Capture the cell that displays the provided text and extract its [x, y] central coordinate. 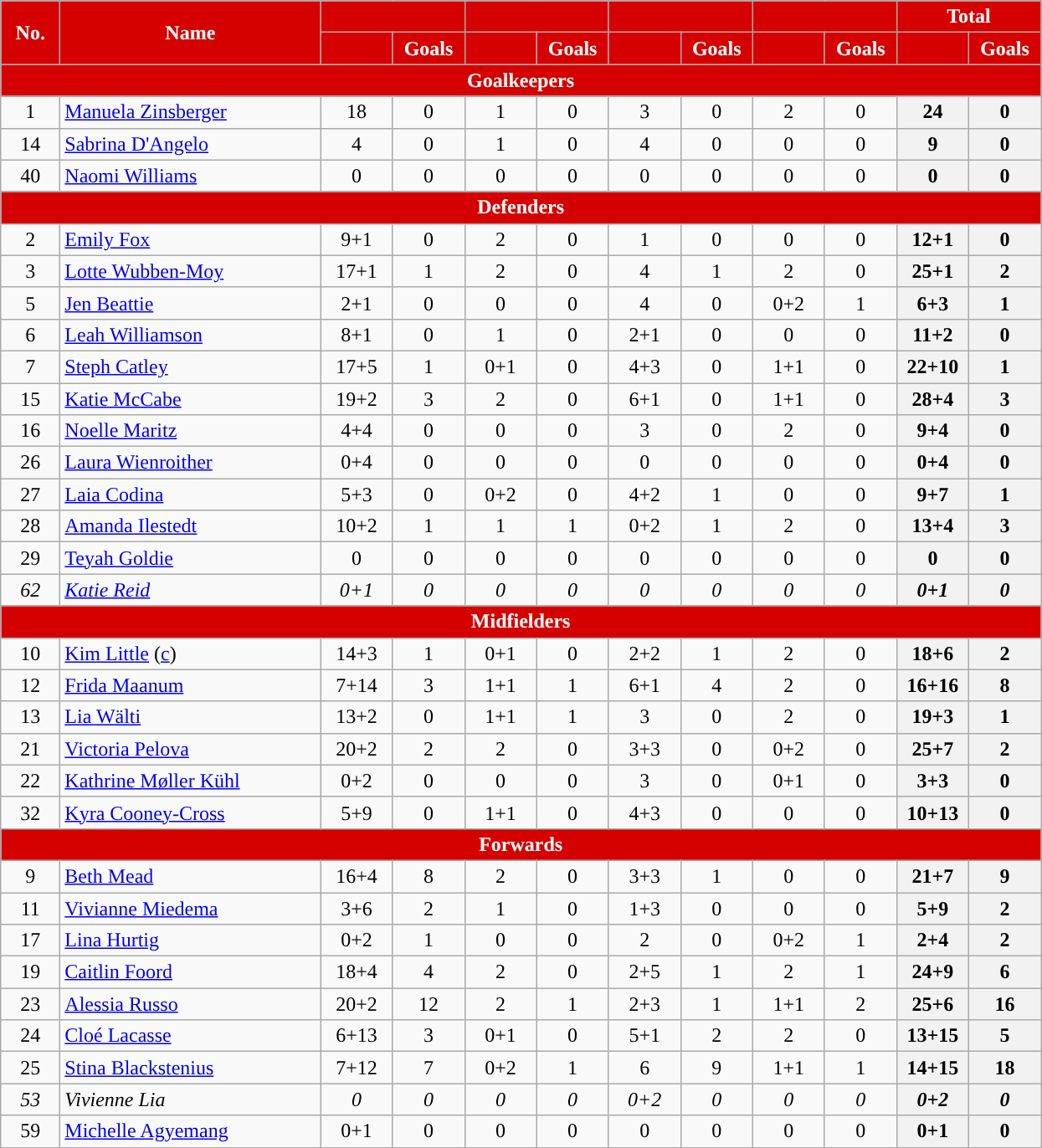
11+2 [932, 335]
21+7 [932, 876]
15 [30, 399]
Kathrine Møller Kühl [191, 781]
Beth Mead [191, 876]
Lotte Wubben-Moy [191, 271]
19+2 [357, 399]
11 [30, 908]
29 [30, 558]
10 [30, 653]
40 [30, 176]
Jen Beattie [191, 303]
2+4 [932, 940]
2+5 [644, 972]
23 [30, 1004]
10+13 [932, 812]
53 [30, 1099]
4+4 [357, 431]
27 [30, 495]
1+3 [644, 908]
No. [30, 33]
5+3 [357, 495]
Amanda Ilestedt [191, 526]
25+1 [932, 271]
18+6 [932, 653]
26 [30, 463]
4+2 [644, 495]
14+15 [932, 1068]
25+7 [932, 749]
7+14 [357, 685]
13 [30, 717]
22 [30, 781]
22+10 [932, 366]
Laia Codina [191, 495]
17+1 [357, 271]
Name [191, 33]
28 [30, 526]
2+3 [644, 1004]
18+4 [357, 972]
9+7 [932, 495]
12+1 [932, 239]
Steph Catley [191, 366]
Lia Wälti [191, 717]
6+3 [932, 303]
59 [30, 1131]
Cloé Lacasse [191, 1036]
19 [30, 972]
Goalkeepers [521, 80]
Katie McCabe [191, 399]
Stina Blackstenius [191, 1068]
17 [30, 940]
10+2 [357, 526]
25 [30, 1068]
Victoria Pelova [191, 749]
17+5 [357, 366]
8+1 [357, 335]
16+4 [357, 876]
14 [30, 144]
21 [30, 749]
Teyah Goldie [191, 558]
6+13 [357, 1036]
Naomi Williams [191, 176]
Katie Reid [191, 590]
28+4 [932, 399]
Caitlin Foord [191, 972]
Manuela Zinsberger [191, 112]
62 [30, 590]
13+15 [932, 1036]
Forwards [521, 844]
Alessia Russo [191, 1004]
13+2 [357, 717]
Lina Hurtig [191, 940]
Midfielders [521, 622]
Michelle Agyemang [191, 1131]
Noelle Maritz [191, 431]
32 [30, 812]
Emily Fox [191, 239]
Defenders [521, 208]
Vivianne Miedema [191, 908]
7+12 [357, 1068]
24+9 [932, 972]
14+3 [357, 653]
25+6 [932, 1004]
Vivienne Lia [191, 1099]
Total [968, 17]
16+16 [932, 685]
Kim Little (c) [191, 653]
Kyra Cooney-Cross [191, 812]
Frida Maanum [191, 685]
5+1 [644, 1036]
19+3 [932, 717]
13+4 [932, 526]
9+1 [357, 239]
Laura Wienroither [191, 463]
Leah Williamson [191, 335]
9+4 [932, 431]
3+6 [357, 908]
2+2 [644, 653]
Sabrina D'Angelo [191, 144]
